Detect which cell encompasses the target text, then output its [X, Y] center coordinate. 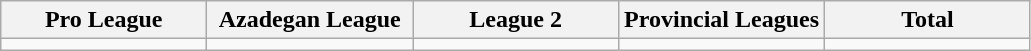
Provincial Leagues [722, 20]
Azadegan League [310, 20]
Pro League [104, 20]
Total [928, 20]
League 2 [516, 20]
